Return (x, y) of the center of cell containing provided text 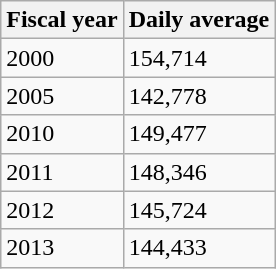
148,346 (199, 172)
2010 (62, 134)
2005 (62, 96)
Daily average (199, 20)
2000 (62, 58)
154,714 (199, 58)
142,778 (199, 96)
2011 (62, 172)
2012 (62, 210)
Fiscal year (62, 20)
149,477 (199, 134)
144,433 (199, 248)
145,724 (199, 210)
2013 (62, 248)
